Scan for the cell matching the given text and deliver its [x, y] coordinate at center. 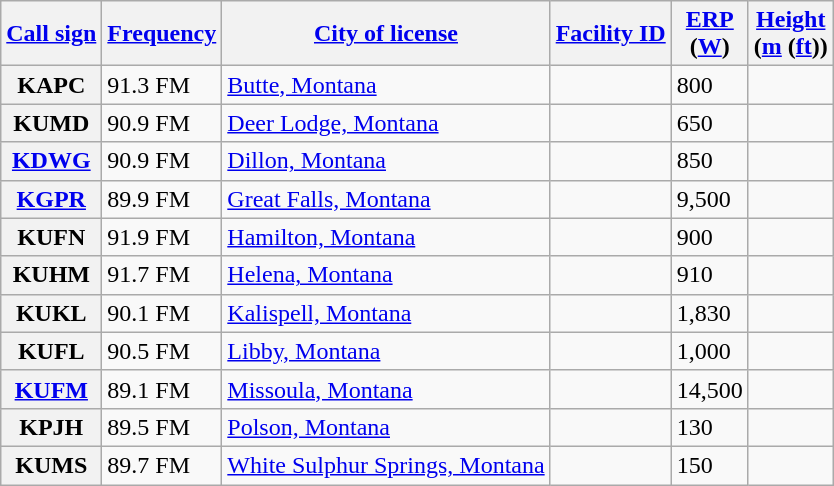
89.9 FM [162, 199]
Dillon, Montana [386, 161]
89.7 FM [162, 465]
KUKL [52, 313]
KUMS [52, 465]
89.1 FM [162, 389]
Butte, Montana [386, 85]
Missoula, Montana [386, 389]
KPJH [52, 427]
130 [710, 427]
Call sign [52, 34]
900 [710, 237]
Height(m (ft)) [790, 34]
9,500 [710, 199]
90.5 FM [162, 351]
City of license [386, 34]
1,000 [710, 351]
KUFL [52, 351]
KDWG [52, 161]
Libby, Montana [386, 351]
Polson, Montana [386, 427]
1,830 [710, 313]
150 [710, 465]
14,500 [710, 389]
KUFN [52, 237]
Frequency [162, 34]
Helena, Montana [386, 275]
KUFM [52, 389]
800 [710, 85]
Deer Lodge, Montana [386, 123]
90.1 FM [162, 313]
Hamilton, Montana [386, 237]
Facility ID [610, 34]
850 [710, 161]
650 [710, 123]
910 [710, 275]
Great Falls, Montana [386, 199]
KUMD [52, 123]
White Sulphur Springs, Montana [386, 465]
ERP(W) [710, 34]
KAPC [52, 85]
Kalispell, Montana [386, 313]
KUHM [52, 275]
91.9 FM [162, 237]
91.7 FM [162, 275]
KGPR [52, 199]
91.3 FM [162, 85]
89.5 FM [162, 427]
